Return (x, y) of the center of cell containing provided text 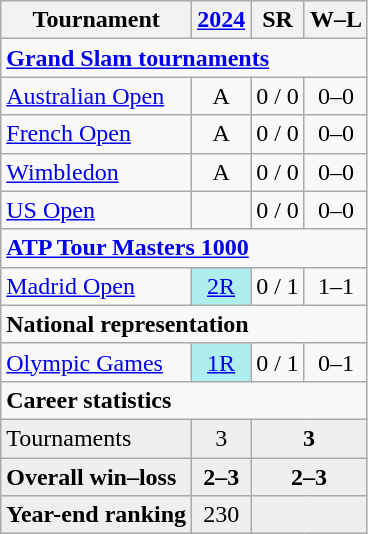
W–L (336, 20)
Overall win–loss (96, 477)
French Open (96, 134)
Olympic Games (96, 362)
Madrid Open (96, 286)
2R (222, 286)
2024 (222, 20)
Wimbledon (96, 172)
National representation (184, 324)
US Open (96, 210)
230 (222, 515)
SR (278, 20)
Tournament (96, 20)
0–1 (336, 362)
Grand Slam tournaments (184, 58)
Year-end ranking (96, 515)
1–1 (336, 286)
Career statistics (184, 400)
Tournaments (96, 438)
ATP Tour Masters 1000 (184, 248)
1R (222, 362)
Australian Open (96, 96)
